Pinpoint the cell where the given text exists, returning its [X, Y] midpoint coordinate. 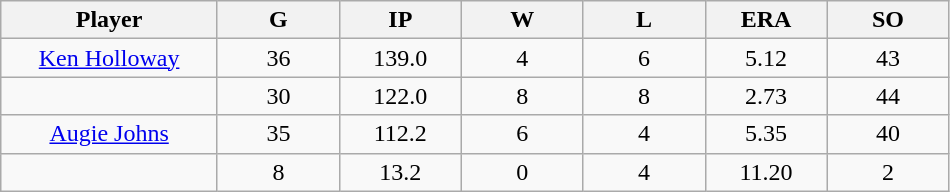
35 [278, 134]
Player [110, 20]
2 [888, 172]
IP [400, 20]
112.2 [400, 134]
36 [278, 58]
5.35 [766, 134]
122.0 [400, 96]
30 [278, 96]
43 [888, 58]
13.2 [400, 172]
G [278, 20]
Augie Johns [110, 134]
44 [888, 96]
ERA [766, 20]
2.73 [766, 96]
139.0 [400, 58]
SO [888, 20]
11.20 [766, 172]
L [644, 20]
Ken Holloway [110, 58]
0 [522, 172]
40 [888, 134]
5.12 [766, 58]
W [522, 20]
